Capture the cell that displays the provided text and extract its [x, y] central coordinate. 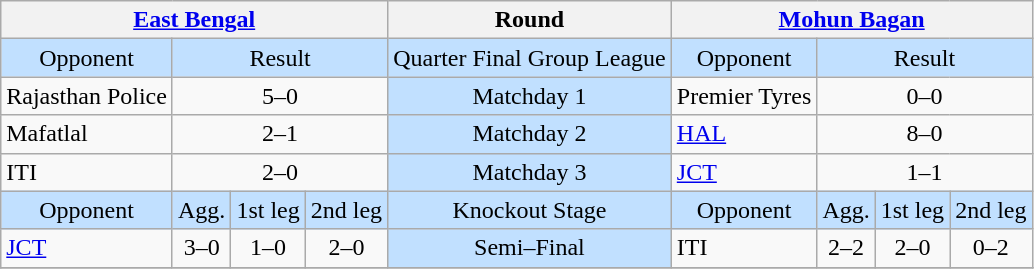
0–2 [991, 248]
1–0 [268, 248]
Quarter Final Group League [530, 58]
Matchday 3 [530, 172]
1–1 [924, 172]
Matchday 1 [530, 96]
2–1 [280, 134]
0–0 [924, 96]
5–0 [280, 96]
3–0 [201, 248]
Semi–Final [530, 248]
Rajasthan Police [87, 96]
Matchday 2 [530, 134]
Mohun Bagan [852, 20]
HAL [744, 134]
8–0 [924, 134]
East Bengal [194, 20]
Premier Tyres [744, 96]
Mafatlal [87, 134]
Round [530, 20]
2–2 [846, 248]
Knockout Stage [530, 210]
